Return (x, y) of the center of cell containing provided text 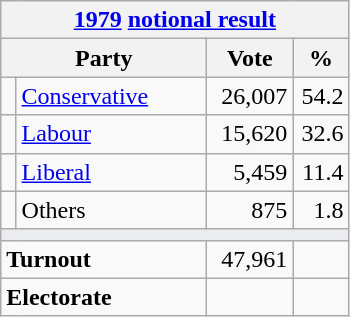
54.2 (321, 96)
Vote (250, 58)
Turnout (104, 259)
1979 notional result (175, 20)
47,961 (250, 259)
Labour (112, 134)
Electorate (104, 297)
32.6 (321, 134)
Others (112, 210)
5,459 (250, 172)
15,620 (250, 134)
Conservative (112, 96)
26,007 (250, 96)
1.8 (321, 210)
Liberal (112, 172)
% (321, 58)
875 (250, 210)
Party (104, 58)
11.4 (321, 172)
